Search for the cell housing the specified text and yield its (X, Y) center coordinate. 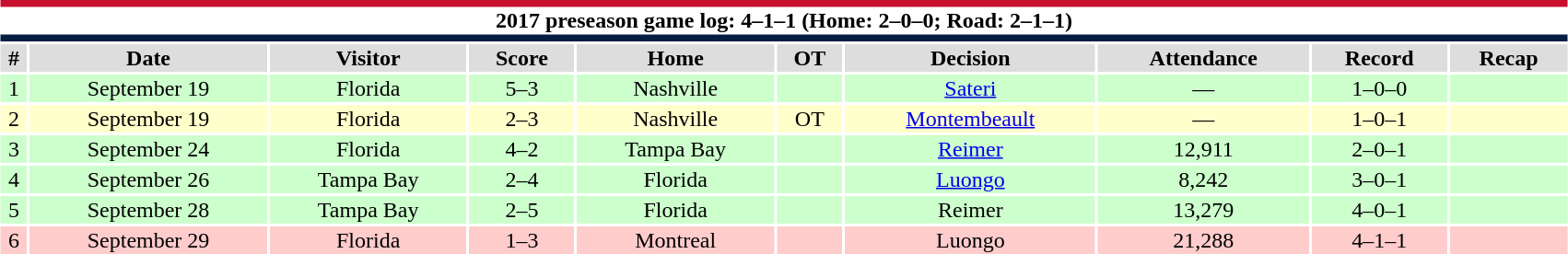
6 (14, 240)
4–0–1 (1378, 210)
# (14, 58)
Recap (1509, 58)
2–4 (522, 179)
Record (1378, 58)
2 (14, 119)
1–3 (522, 240)
Home (675, 58)
21,288 (1203, 240)
Sateri (971, 88)
1–0–0 (1378, 88)
1 (14, 88)
Visitor (369, 58)
2017 preseason game log: 4–1–1 (Home: 2–0–0; Road: 2–1–1) (784, 20)
5 (14, 210)
4 (14, 179)
8,242 (1203, 179)
September 24 (148, 149)
Score (522, 58)
Date (148, 58)
13,279 (1203, 210)
12,911 (1203, 149)
4–2 (522, 149)
September 29 (148, 240)
3 (14, 149)
Montembeault (971, 119)
2–0–1 (1378, 149)
5–3 (522, 88)
September 26 (148, 179)
Attendance (1203, 58)
Decision (971, 58)
3–0–1 (1378, 179)
1–0–1 (1378, 119)
Montreal (675, 240)
4–1–1 (1378, 240)
September 28 (148, 210)
2–3 (522, 119)
2–5 (522, 210)
